Return the (x, y) coordinate for the center point of the cell that contains the specified text.  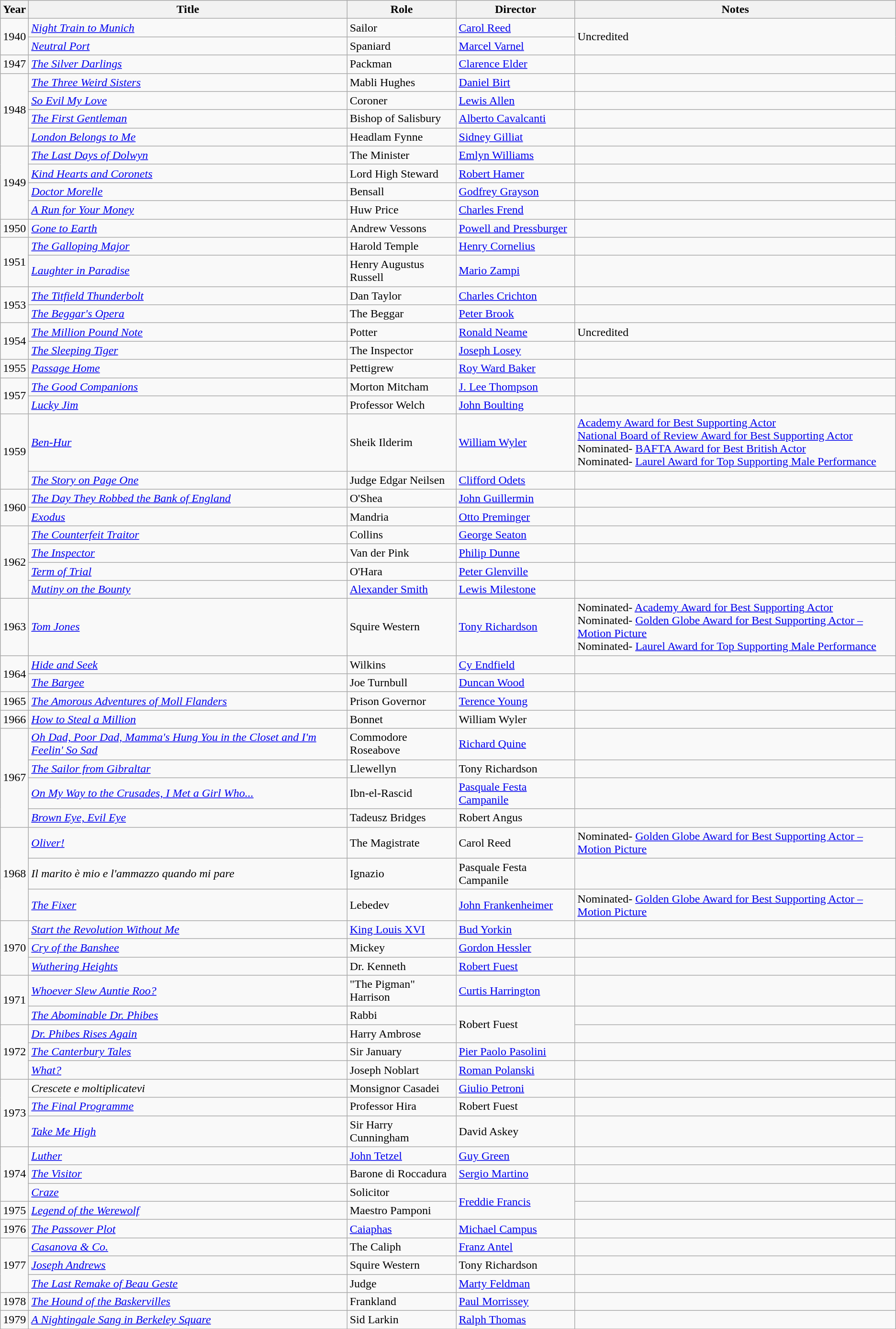
Joseph Losey (515, 350)
Llewellyn (402, 769)
Emlyn Williams (515, 155)
The First Gentleman (188, 119)
Sheik Ilderim (402, 442)
John Frankenheimer (515, 905)
Curtis Harrington (515, 991)
Monsignor Casadei (402, 1088)
Sidney Gilliat (515, 137)
The Sleeping Tiger (188, 350)
Alberto Cavalcanti (515, 119)
1964 (14, 674)
Frankland (402, 1302)
Term of Trial (188, 571)
Henry Cornelius (515, 246)
Mandria (402, 516)
What? (188, 1070)
1962 (14, 562)
Rabbi (402, 1016)
Ibn-el-Rascid (402, 793)
The Caliph (402, 1247)
Neutral Port (188, 46)
1947 (14, 64)
Lucky Jim (188, 405)
Dr. Phibes Rises Again (188, 1034)
Lewis Milestone (515, 590)
Joseph Noblart (402, 1070)
Il marito è mio e l'ammazzo quando mi pare (188, 874)
Whoever Slew Auntie Roo? (188, 991)
1978 (14, 1302)
Title (188, 10)
Powell and Pressburger (515, 228)
1963 (14, 627)
Sir Harry Cunningham (402, 1131)
London Belongs to Me (188, 137)
Harry Ambrose (402, 1034)
O'Shea (402, 498)
1966 (14, 719)
1979 (14, 1320)
The Hound of the Baskervilles (188, 1302)
1940 (14, 37)
Dan Taylor (402, 296)
Peter Brook (515, 314)
The Silver Darlings (188, 64)
1953 (14, 305)
Charles Crichton (515, 296)
Mabli Hughes (402, 82)
The Last Days of Dolwyn (188, 155)
So Evil My Love (188, 101)
"The Pigman" Harrison (402, 991)
Roy Ward Baker (515, 369)
1949 (14, 182)
Start the Revolution Without Me (188, 929)
Lord High Steward (402, 173)
Solicitor (402, 1192)
Marty Feldman (515, 1283)
The Day They Robbed the Bank of England (188, 498)
The Magistrate (402, 842)
J. Lee Thompson (515, 387)
On My Way to the Crusades, I Met a Girl Who... (188, 793)
1959 (14, 452)
Roman Polanski (515, 1070)
1967 (14, 778)
Pettigrew (402, 369)
Huw Price (402, 210)
1955 (14, 369)
George Seaton (515, 535)
Caiaphas (402, 1228)
Ignazio (402, 874)
The Minister (402, 155)
Commodore Roseabove (402, 744)
The Million Pound Note (188, 332)
The Good Companions (188, 387)
Packman (402, 64)
Take Me High (188, 1131)
The Counterfeit Traitor (188, 535)
Prison Governor (402, 701)
The Bargee (188, 683)
Duncan Wood (515, 683)
John Tetzel (402, 1156)
Oh Dad, Poor Dad, Mamma's Hung You in the Closet and I'm Feelin' So Sad (188, 744)
1977 (14, 1265)
John Boulting (515, 405)
Casanova & Co. (188, 1247)
Bishop of Salisbury (402, 119)
Alexander Smith (402, 590)
1950 (14, 228)
Cy Endfield (515, 665)
Bensall (402, 191)
Crescete e moltiplicatevi (188, 1088)
1971 (14, 1000)
Hide and Seek (188, 665)
Exodus (188, 516)
Robert Hamer (515, 173)
Dr. Kenneth (402, 966)
Daniel Birt (515, 82)
Lebedev (402, 905)
Marcel Varnel (515, 46)
Terence Young (515, 701)
Professor Welch (402, 405)
Year (14, 10)
Sailor (402, 28)
Mario Zampi (515, 271)
Laughter in Paradise (188, 271)
Philip Dunne (515, 553)
King Louis XVI (402, 929)
Wilkins (402, 665)
1974 (14, 1174)
Henry Augustus Russell (402, 271)
Maestro Pamponi (402, 1210)
Michael Campus (515, 1228)
Pier Paolo Pasolini (515, 1052)
Otto Preminger (515, 516)
A Nightingale Sang in Berkeley Square (188, 1320)
Gone to Earth (188, 228)
The Amorous Adventures of Moll Flanders (188, 701)
Headlam Fynne (402, 137)
Sir January (402, 1052)
1957 (14, 396)
Night Train to Munich (188, 28)
Ben-Hur (188, 442)
1954 (14, 341)
The Abominable Dr. Phibes (188, 1016)
Barone di Roccadura (402, 1174)
Ronald Neame (515, 332)
Legend of the Werewolf (188, 1210)
Tom Jones (188, 627)
1970 (14, 948)
Joseph Andrews (188, 1265)
A Run for Your Money (188, 210)
1948 (14, 110)
1972 (14, 1052)
The Beggar (402, 314)
Kind Hearts and Coronets (188, 173)
Giulio Petroni (515, 1088)
Tadeusz Bridges (402, 818)
Gordon Hessler (515, 948)
Spaniard (402, 46)
Robert Angus (515, 818)
The Galloping Major (188, 246)
Ralph Thomas (515, 1320)
1976 (14, 1228)
Judge Edgar Neilsen (402, 480)
Lewis Allen (515, 101)
Peter Glenville (515, 571)
Notes (735, 10)
Van der Pink (402, 553)
Clifford Odets (515, 480)
Judge (402, 1283)
Professor Hira (402, 1106)
The Final Programme (188, 1106)
How to Steal a Million (188, 719)
1960 (14, 507)
Richard Quine (515, 744)
Cry of the Banshee (188, 948)
1951 (14, 262)
Joe Turnbull (402, 683)
The Canterbury Tales (188, 1052)
Coroner (402, 101)
The Beggar's Opera (188, 314)
Role (402, 10)
Paul Morrissey (515, 1302)
Sergio Martino (515, 1174)
Collins (402, 535)
1968 (14, 874)
The Titfield Thunderbolt (188, 296)
Franz Antel (515, 1247)
Mutiny on the Bounty (188, 590)
Morton Mitcham (402, 387)
Craze (188, 1192)
Oliver! (188, 842)
1965 (14, 701)
Bonnet (402, 719)
Director (515, 10)
Charles Frend (515, 210)
Doctor Morelle (188, 191)
The Three Weird Sisters (188, 82)
O'Hara (402, 571)
Potter (402, 332)
The Sailor from Gibraltar (188, 769)
Freddie Francis (515, 1201)
1973 (14, 1113)
The Story on Page One (188, 480)
1975 (14, 1210)
Bud Yorkin (515, 929)
Sid Larkin (402, 1320)
The Visitor (188, 1174)
Clarence Elder (515, 64)
Wuthering Heights (188, 966)
Andrew Vessons (402, 228)
Brown Eye, Evil Eye (188, 818)
Mickey (402, 948)
David Askey (515, 1131)
John Guillermin (515, 498)
The Passover Plot (188, 1228)
Godfrey Grayson (515, 191)
Harold Temple (402, 246)
The Last Remake of Beau Geste (188, 1283)
Guy Green (515, 1156)
Passage Home (188, 369)
Luther (188, 1156)
The Fixer (188, 905)
